Pinpoint the cell where the given text exists, returning its (x, y) midpoint coordinate. 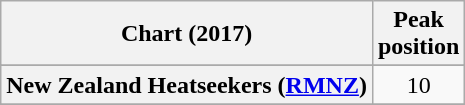
Peak position (418, 34)
New Zealand Heatseekers (RMNZ) (187, 85)
Chart (2017) (187, 34)
10 (418, 85)
